Scan for the cell matching the given text and deliver its (X, Y) coordinate at center. 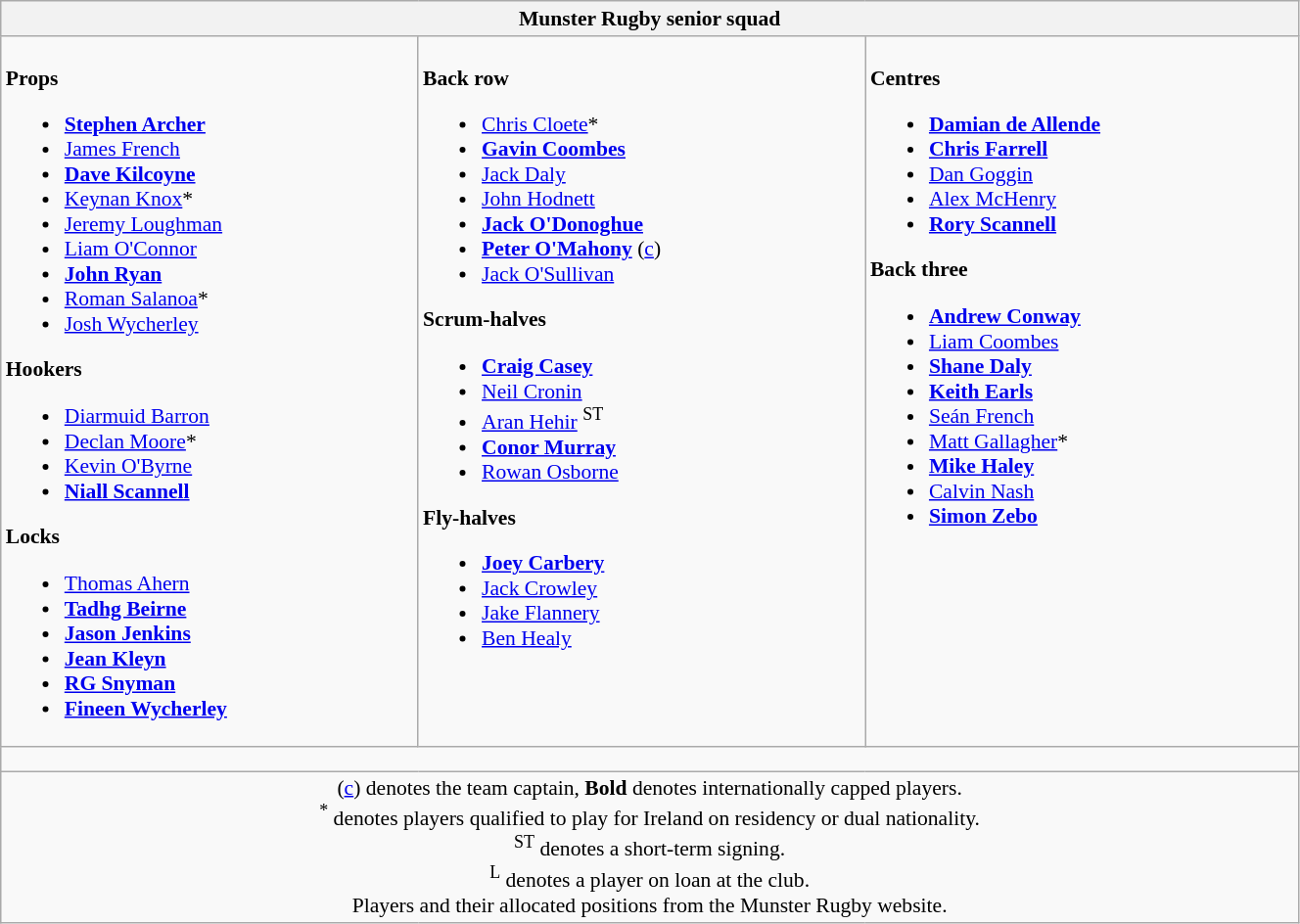
Munster Rugby senior squad (650, 19)
